Capture the cell that displays the provided text and extract its [X, Y] central coordinate. 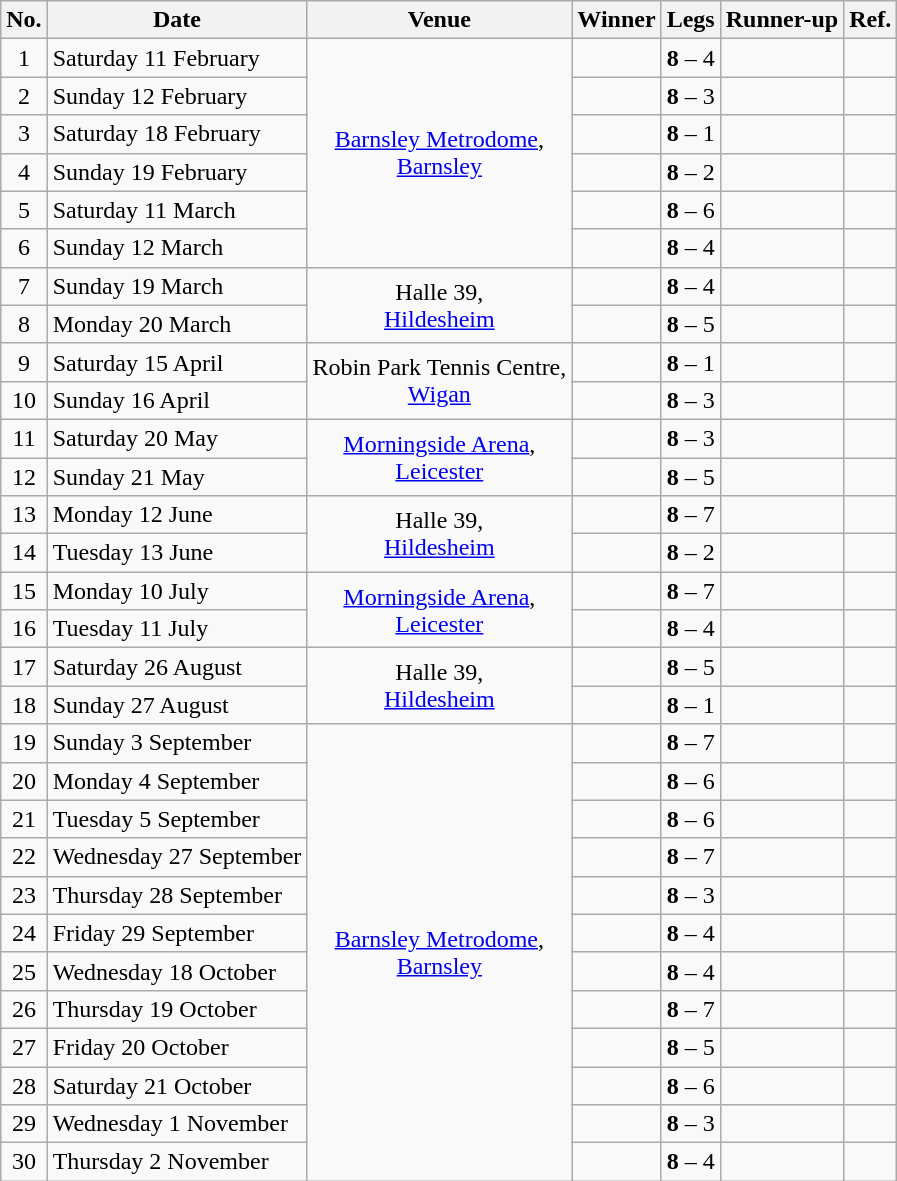
Venue [440, 20]
Saturday 15 April [177, 362]
Wednesday 27 September [177, 857]
2 [24, 96]
Tuesday 11 July [177, 629]
Saturday 20 May [177, 438]
22 [24, 857]
Wednesday 1 November [177, 1124]
Tuesday 13 June [177, 553]
16 [24, 629]
Sunday 19 February [177, 172]
Monday 12 June [177, 515]
13 [24, 515]
28 [24, 1085]
11 [24, 438]
Sunday 19 March [177, 286]
Thursday 19 October [177, 1009]
Sunday 12 February [177, 96]
21 [24, 819]
19 [24, 743]
Tuesday 5 September [177, 819]
26 [24, 1009]
Wednesday 18 October [177, 971]
Winner [616, 20]
25 [24, 971]
Monday 10 July [177, 591]
Saturday 11 February [177, 58]
Thursday 28 September [177, 895]
Sunday 16 April [177, 400]
23 [24, 895]
Friday 20 October [177, 1047]
14 [24, 553]
Robin Park Tennis Centre, Wigan [440, 381]
No. [24, 20]
Sunday 3 September [177, 743]
Monday 4 September [177, 781]
1 [24, 58]
4 [24, 172]
3 [24, 134]
24 [24, 933]
20 [24, 781]
5 [24, 210]
Saturday 18 February [177, 134]
6 [24, 248]
Saturday 11 March [177, 210]
Saturday 26 August [177, 667]
Ref. [870, 20]
27 [24, 1047]
17 [24, 667]
Sunday 12 March [177, 248]
10 [24, 400]
7 [24, 286]
29 [24, 1124]
Sunday 21 May [177, 477]
18 [24, 705]
Legs [690, 20]
Thursday 2 November [177, 1162]
Date [177, 20]
Monday 20 March [177, 324]
9 [24, 362]
30 [24, 1162]
12 [24, 477]
Sunday 27 August [177, 705]
Friday 29 September [177, 933]
8 [24, 324]
Saturday 21 October [177, 1085]
Runner-up [782, 20]
15 [24, 591]
